Scan for the cell matching the given text and deliver its [X, Y] coordinate at center. 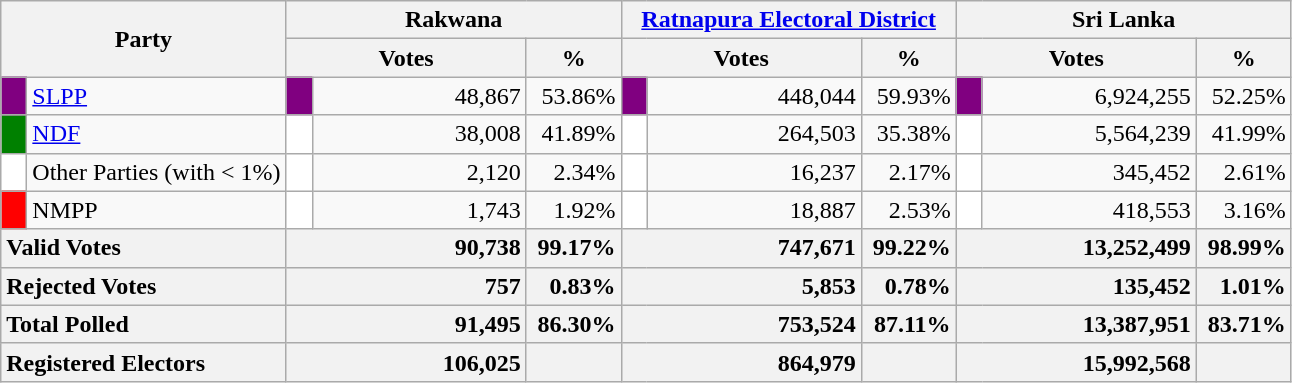
98.99% [1244, 248]
448,044 [754, 96]
1,743 [419, 210]
135,452 [1076, 286]
Registered Electors [144, 362]
35.38% [908, 134]
Party [144, 39]
2,120 [419, 172]
99.17% [574, 248]
16,237 [754, 172]
864,979 [741, 362]
1.01% [1244, 286]
90,738 [406, 248]
2.34% [574, 172]
345,452 [1089, 172]
13,387,951 [1076, 324]
Total Polled [144, 324]
53.86% [574, 96]
Sri Lanka [1124, 20]
41.89% [574, 134]
52.25% [1244, 96]
15,992,568 [1076, 362]
753,524 [741, 324]
Ratnapura Electoral District [788, 20]
747,671 [741, 248]
3.16% [1244, 210]
NMPP [156, 210]
5,564,239 [1089, 134]
NDF [156, 134]
13,252,499 [1076, 248]
264,503 [754, 134]
99.22% [908, 248]
41.99% [1244, 134]
SLPP [156, 96]
2.53% [908, 210]
5,853 [741, 286]
48,867 [419, 96]
106,025 [406, 362]
757 [406, 286]
38,008 [419, 134]
Rakwana [454, 20]
2.17% [908, 172]
1.92% [574, 210]
0.83% [574, 286]
91,495 [406, 324]
Rejected Votes [144, 286]
86.30% [574, 324]
87.11% [908, 324]
Valid Votes [144, 248]
418,553 [1089, 210]
0.78% [908, 286]
18,887 [754, 210]
59.93% [908, 96]
83.71% [1244, 324]
Other Parties (with < 1%) [156, 172]
2.61% [1244, 172]
6,924,255 [1089, 96]
